Find where the given text appears and provide that cell's center as [x, y] coordinate. 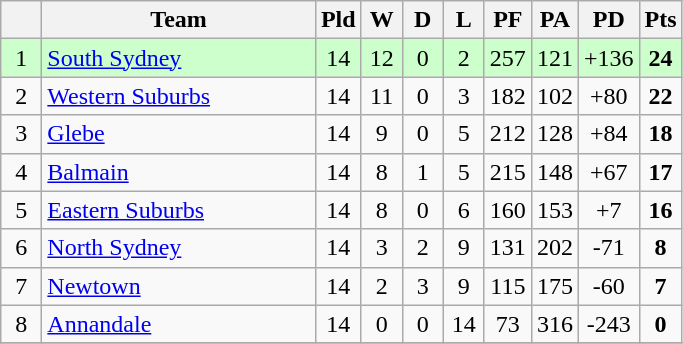
-60 [608, 286]
182 [508, 96]
24 [660, 58]
-71 [608, 248]
4 [22, 172]
73 [508, 324]
South Sydney [179, 58]
+84 [608, 134]
316 [554, 324]
12 [382, 58]
+136 [608, 58]
215 [508, 172]
102 [554, 96]
128 [554, 134]
Pld [338, 20]
148 [554, 172]
153 [554, 210]
160 [508, 210]
Western Suburbs [179, 96]
North Sydney [179, 248]
175 [554, 286]
Team [179, 20]
257 [508, 58]
131 [508, 248]
11 [382, 96]
115 [508, 286]
16 [660, 210]
18 [660, 134]
PD [608, 20]
L [464, 20]
PA [554, 20]
D [422, 20]
+67 [608, 172]
17 [660, 172]
22 [660, 96]
Annandale [179, 324]
202 [554, 248]
W [382, 20]
-243 [608, 324]
212 [508, 134]
+7 [608, 210]
121 [554, 58]
Balmain [179, 172]
Pts [660, 20]
PF [508, 20]
Glebe [179, 134]
Newtown [179, 286]
+80 [608, 96]
Eastern Suburbs [179, 210]
